From the cell containing the given text, extract its center point as (x, y) coordinate. 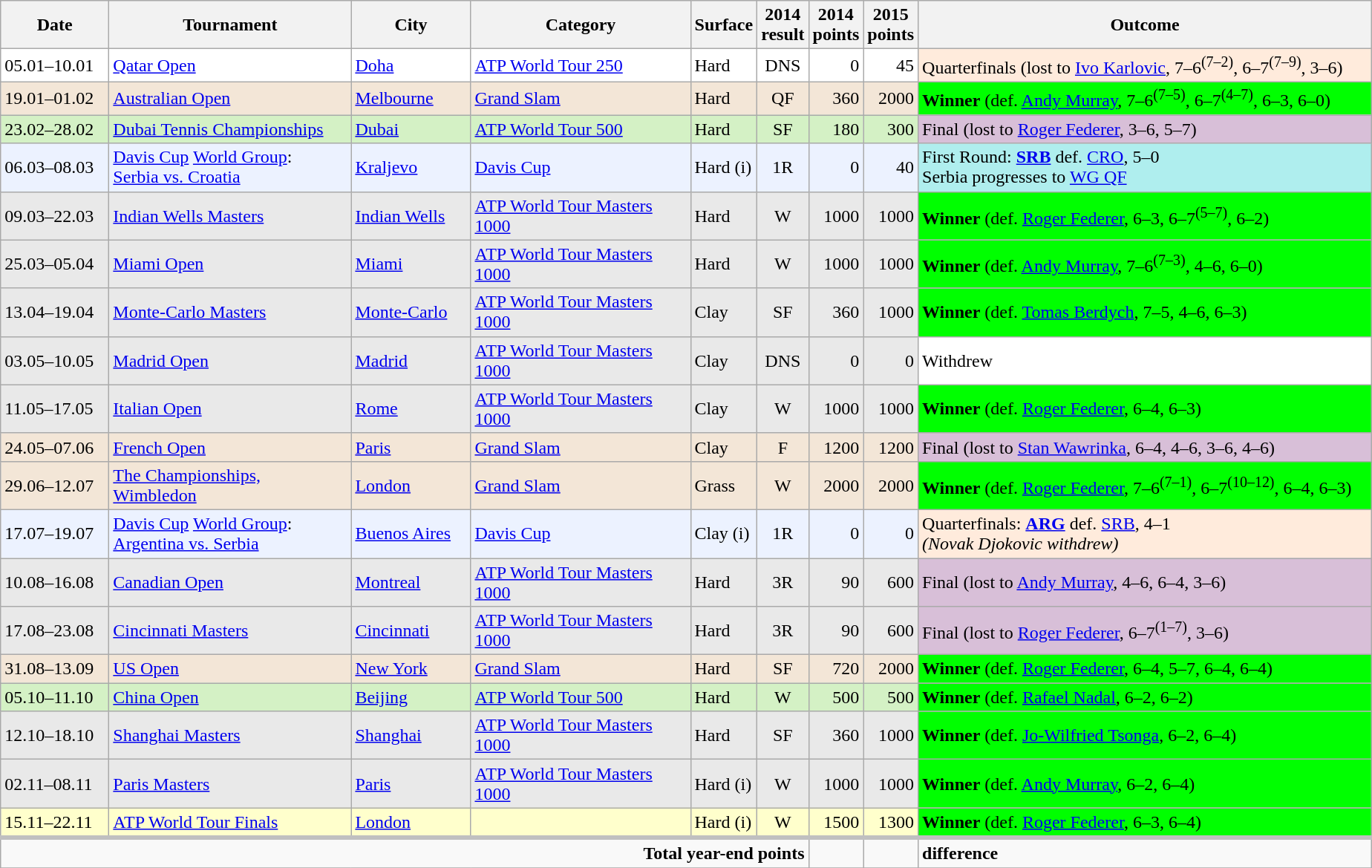
The Championships, Wimbledon (230, 486)
09.03–22.03 (55, 215)
Winner (def. Rafael Nadal, 6–2, 6–2) (1145, 697)
Qatar Open (230, 65)
Quarterfinals: ARG def. SRB, 4–1 (Novak Djokovic withdrew) (1145, 533)
China Open (230, 697)
45 (891, 65)
Madrid Open (230, 361)
Miami Open (230, 264)
Clay (i) (724, 533)
Dubai (411, 129)
ATP World Tour 250 (581, 65)
Melbourne (411, 98)
Final (lost to Roger Federer, 3–6, 5–7) (1145, 129)
QF (783, 98)
05.01–10.01 (55, 65)
Italian Open (230, 408)
Winner (def. Roger Federer, 6–4, 5–7, 6–4, 6–4) (1145, 669)
Cincinnati Masters (230, 631)
29.06–12.07 (55, 486)
Grass (724, 486)
Winner (def. Roger Federer, 6–3, 6–7(5–7), 6–2) (1145, 215)
Madrid (411, 361)
ATP World Tour Finals (230, 823)
Shanghai (411, 735)
City (411, 25)
Winner (def. Tomas Berdych, 7–5, 4–6, 6–3) (1145, 312)
10.08–16.08 (55, 582)
difference (1145, 852)
Australian Open (230, 98)
Dubai Tennis Championships (230, 129)
1500 (836, 823)
Surface (724, 25)
Final (lost to Andy Murray, 4–6, 6–4, 3–6) (1145, 582)
Miami (411, 264)
Monte-Carlo Masters (230, 312)
15.11–22.11 (55, 823)
Winner (def. Roger Federer, 7–6(7–1), 6–7(10–12), 6–4, 6–3) (1145, 486)
17.07–19.07 (55, 533)
11.05–17.05 (55, 408)
Withdrew (1145, 361)
Winner (def. Roger Federer, 6–4, 6–3) (1145, 408)
Rome (411, 408)
Category (581, 25)
13.04–19.04 (55, 312)
Cincinnati (411, 631)
New York (411, 669)
19.01–01.02 (55, 98)
25.03–05.04 (55, 264)
Total year-end points (405, 852)
23.02–28.02 (55, 129)
02.11–08.11 (55, 784)
05.10–11.10 (55, 697)
2014 result (783, 25)
Winner (def. Jo-Wilfried Tsonga, 6–2, 6–4) (1145, 735)
Indian Wells (411, 215)
Winner (def. Roger Federer, 6–3, 6–4) (1145, 823)
Paris Masters (230, 784)
Kraljevo (411, 168)
US Open (230, 669)
Montreal (411, 582)
17.08–23.08 (55, 631)
2015 points (891, 25)
Final (lost to Roger Federer, 6–7(1–7), 3–6) (1145, 631)
300 (891, 129)
Doha (411, 65)
31.08–13.09 (55, 669)
Winner (def. Andy Murray, 6–2, 6–4) (1145, 784)
Date (55, 25)
Buenos Aires (411, 533)
Shanghai Masters (230, 735)
Winner (def. Andy Murray, 7–6(7–3), 4–6, 6–0) (1145, 264)
720 (836, 669)
Davis Cup World Group: Argentina vs. Serbia (230, 533)
1300 (891, 823)
Final (lost to Stan Wawrinka, 6–4, 4–6, 3–6, 4–6) (1145, 447)
Outcome (1145, 25)
First Round: SRB def. CRO, 5–0 Serbia progresses to WG QF (1145, 168)
03.05–10.05 (55, 361)
Canadian Open (230, 582)
12.10–18.10 (55, 735)
F (783, 447)
2014 points (836, 25)
French Open (230, 447)
Beijing (411, 697)
24.05–07.06 (55, 447)
Monte-Carlo (411, 312)
06.03–08.03 (55, 168)
180 (836, 129)
Quarterfinals (lost to Ivo Karlovic, 7–6(7–2), 6–7(7–9), 3–6) (1145, 65)
Davis Cup World Group: Serbia vs. Croatia (230, 168)
40 (891, 168)
Indian Wells Masters (230, 215)
Winner (def. Andy Murray, 7–6(7–5), 6–7(4–7), 6–3, 6–0) (1145, 98)
Tournament (230, 25)
